Provide the [x, y] coordinate of the cell's center where the given text is located.  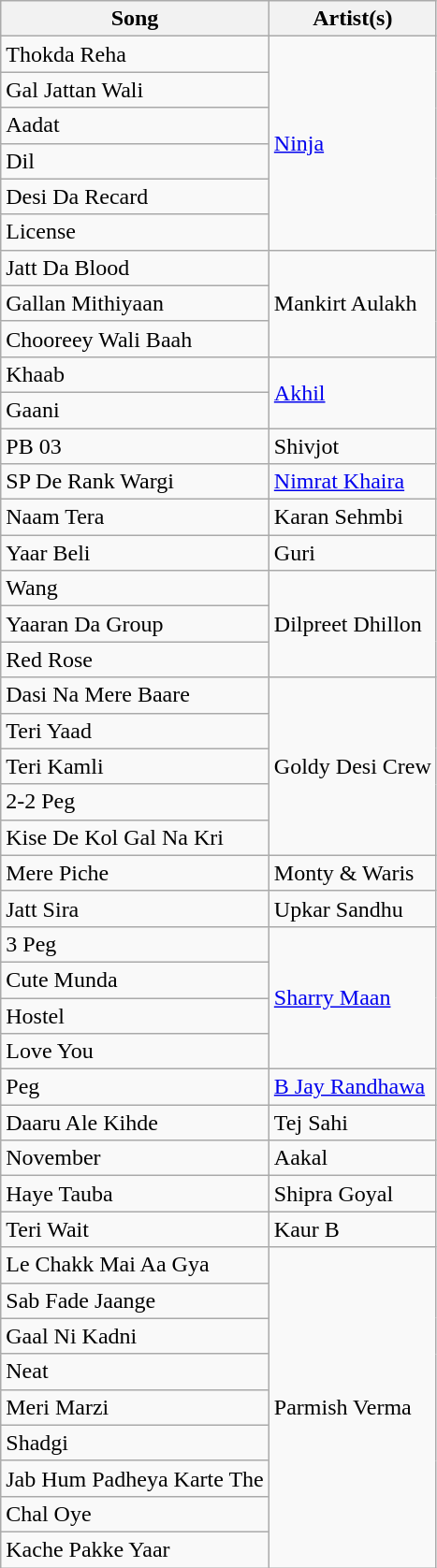
Thokda Reha [135, 54]
Sab Fade Jaange [135, 1300]
Song [135, 19]
Yaaran Da Group [135, 624]
Tej Sahi [352, 1123]
Shivjot [352, 446]
License [135, 232]
Jatt Sira [135, 908]
Chal Oye [135, 1514]
Gal Jattan Wali [135, 90]
Neat [135, 1372]
Ninja [352, 143]
Sharry Maan [352, 997]
Gaal Ni Kadni [135, 1336]
Nimrat Khaira [352, 482]
Guri [352, 553]
Dasi Na Mere Baare [135, 695]
Aakal [352, 1158]
Meri Marzi [135, 1407]
Shadgi [135, 1443]
Akhil [352, 392]
November [135, 1158]
Desi Da Recard [135, 196]
Red Rose [135, 660]
Love You [135, 1052]
2-2 Peg [135, 802]
Dilpreet Dhillon [352, 624]
Teri Kamli [135, 766]
Mankirt Aulakh [352, 303]
Gaani [135, 410]
Teri Wait [135, 1229]
Jab Hum Padheya Karte The [135, 1478]
Cute Munda [135, 980]
Mere Piche [135, 873]
3 Peg [135, 944]
Kache Pakke Yaar [135, 1549]
Karan Sehmbi [352, 517]
Yaar Beli [135, 553]
SP De Rank Wargi [135, 482]
Dil [135, 161]
Daaru Ale Kihde [135, 1123]
Jatt Da Blood [135, 268]
Haye Tauba [135, 1194]
Aadat [135, 125]
Upkar Sandhu [352, 908]
Gallan Mithiyaan [135, 303]
Teri Yaad [135, 731]
Wang [135, 588]
Parmish Verma [352, 1407]
Le Chakk Mai Aa Gya [135, 1265]
Shipra Goyal [352, 1194]
Hostel [135, 1015]
Kaur B [352, 1229]
B Jay Randhawa [352, 1087]
Peg [135, 1087]
Kise De Kol Gal Na Kri [135, 837]
Artist(s) [352, 19]
PB 03 [135, 446]
Naam Tera [135, 517]
Goldy Desi Crew [352, 766]
Khaab [135, 374]
Monty & Waris [352, 873]
Chooreey Wali Baah [135, 339]
